Return the (x, y) coordinate for the center point of the cell that contains the specified text.  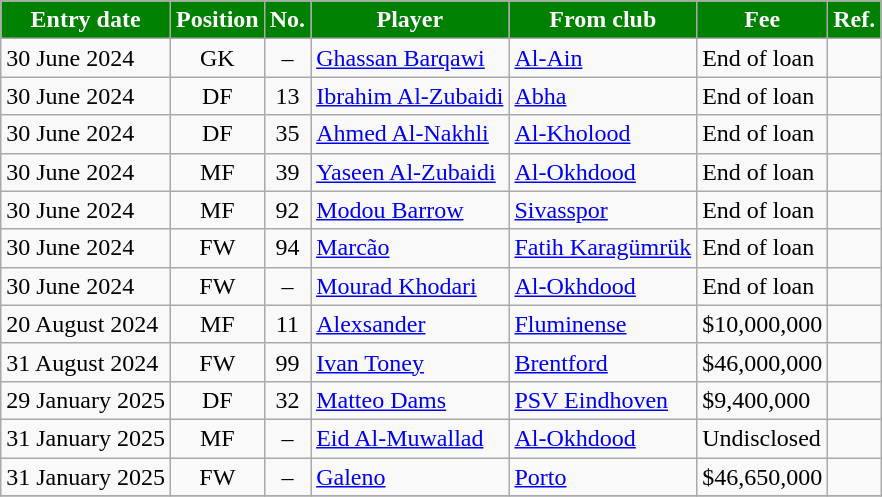
Position (217, 20)
$46,000,000 (762, 362)
No. (287, 20)
Eid Al-Muwallad (410, 438)
Fee (762, 20)
GK (217, 58)
Fatih Karagümrük (603, 248)
PSV Eindhoven (603, 400)
$9,400,000 (762, 400)
Al-Kholood (603, 134)
Alexsander (410, 324)
94 (287, 248)
Ibrahim Al-Zubaidi (410, 96)
Undisclosed (762, 438)
35 (287, 134)
Matteo Dams (410, 400)
Entry date (86, 20)
Ahmed Al-Nakhli (410, 134)
99 (287, 362)
Marcão (410, 248)
20 August 2024 (86, 324)
Modou Barrow (410, 210)
From club (603, 20)
92 (287, 210)
Sivasspor (603, 210)
Al-Ain (603, 58)
Galeno (410, 477)
Porto (603, 477)
39 (287, 172)
Mourad Khodari (410, 286)
31 August 2024 (86, 362)
Ref. (854, 20)
$46,650,000 (762, 477)
Ghassan Barqawi (410, 58)
Fluminense (603, 324)
13 (287, 96)
Player (410, 20)
Abha (603, 96)
Brentford (603, 362)
Yaseen Al-Zubaidi (410, 172)
Ivan Toney (410, 362)
32 (287, 400)
29 January 2025 (86, 400)
11 (287, 324)
$10,000,000 (762, 324)
